Scan for the cell matching the given text and deliver its (X, Y) coordinate at center. 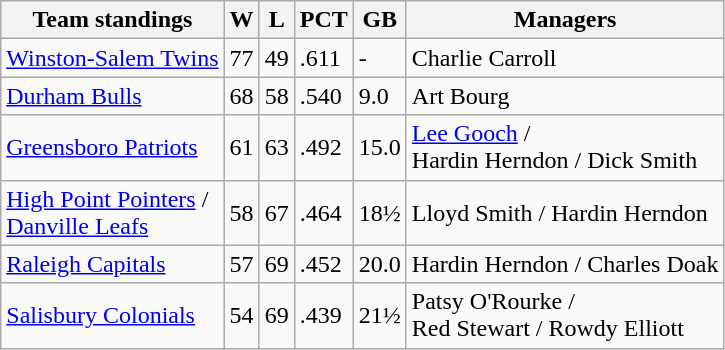
18½ (380, 212)
67 (276, 212)
Salisbury Colonials (112, 316)
L (276, 20)
Charlie Carroll (565, 58)
54 (242, 316)
Greensboro Patriots (112, 148)
W (242, 20)
.452 (324, 264)
.464 (324, 212)
Lee Gooch / Hardin Herndon / Dick Smith (565, 148)
Hardin Herndon / Charles Doak (565, 264)
Patsy O'Rourke / Red Stewart / Rowdy Elliott (565, 316)
.540 (324, 96)
63 (276, 148)
PCT (324, 20)
GB (380, 20)
61 (242, 148)
Winston-Salem Twins (112, 58)
77 (242, 58)
20.0 (380, 264)
Raleigh Capitals (112, 264)
.439 (324, 316)
68 (242, 96)
Art Bourg (565, 96)
49 (276, 58)
Durham Bulls (112, 96)
High Point Pointers / Danville Leafs (112, 212)
57 (242, 264)
.611 (324, 58)
21½ (380, 316)
Lloyd Smith / Hardin Herndon (565, 212)
- (380, 58)
15.0 (380, 148)
Managers (565, 20)
.492 (324, 148)
Team standings (112, 20)
9.0 (380, 96)
